Capture the cell that displays the provided text and extract its [x, y] central coordinate. 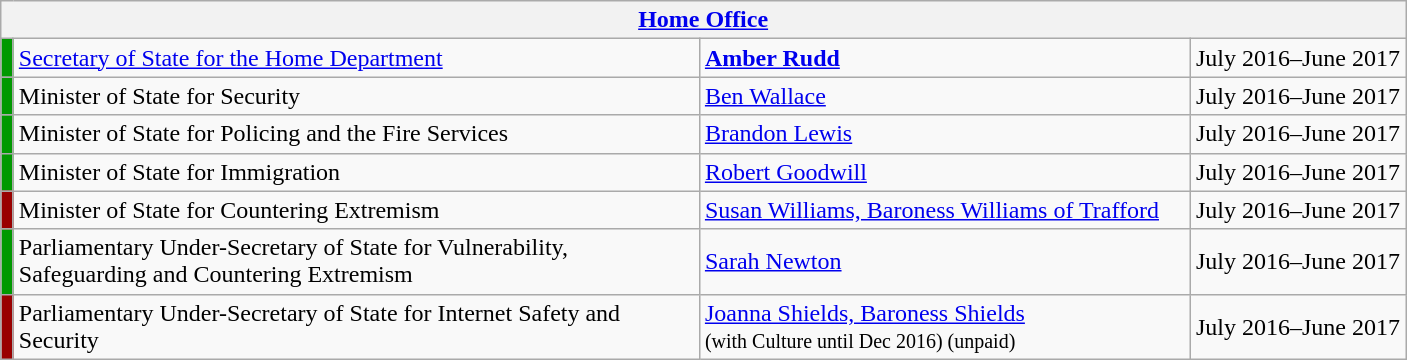
Parliamentary Under-Secretary of State for Vulnerability, Safeguarding and Countering Extremism [356, 262]
Ben Wallace [944, 96]
Joanna Shields, Baroness Shields(with Culture until Dec 2016) (unpaid) [944, 326]
Amber Rudd [944, 58]
Minister of State for Countering Extremism [356, 210]
Minister of State for Immigration [356, 172]
Brandon Lewis [944, 134]
Parliamentary Under-Secretary of State for Internet Safety and Security [356, 326]
Minister of State for Security [356, 96]
Secretary of State for the Home Department [356, 58]
Minister of State for Policing and the Fire Services [356, 134]
Sarah Newton [944, 262]
Robert Goodwill [944, 172]
Susan Williams, Baroness Williams of Trafford [944, 210]
Home Office [704, 20]
